Output the [X, Y] coordinate of the center of the cell containing the given text.  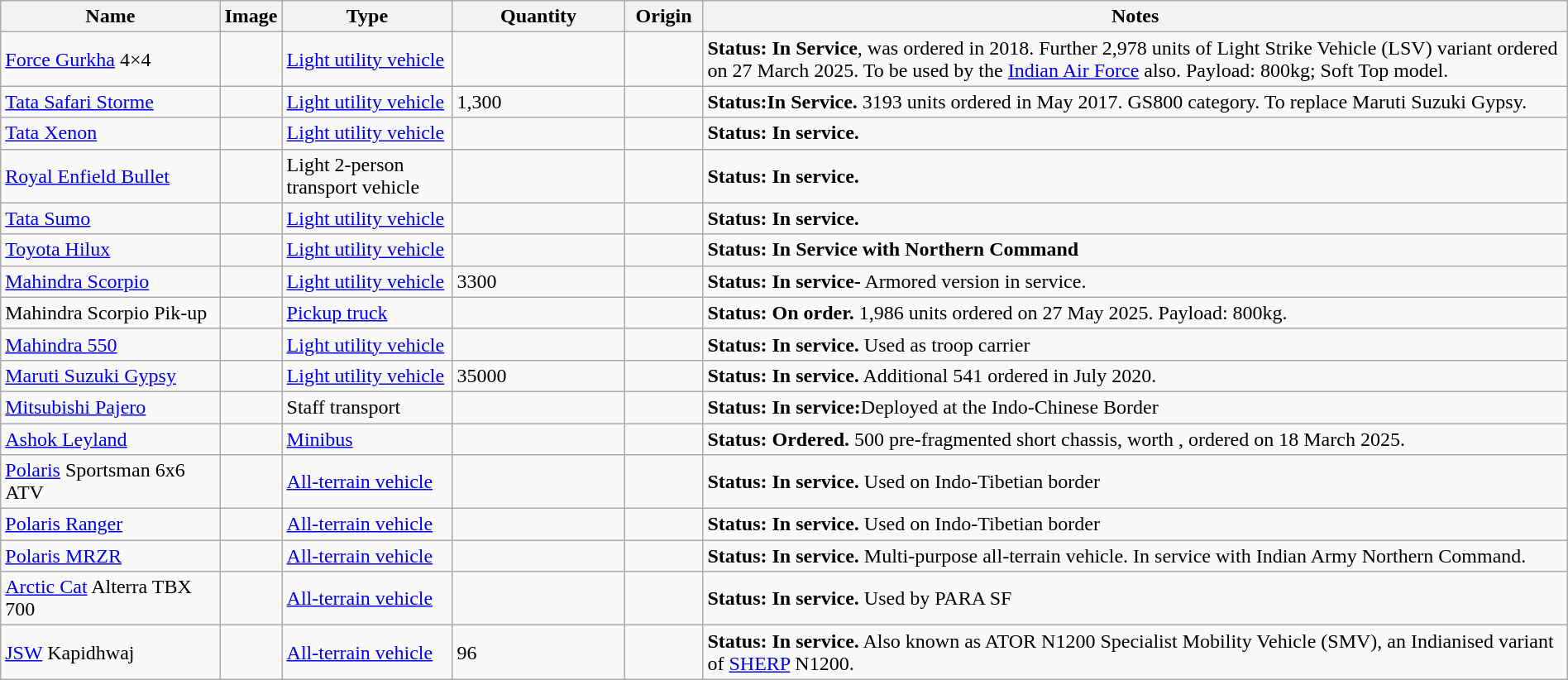
Mitsubishi Pajero [111, 407]
Arctic Cat Alterra TBX 700 [111, 599]
Status: In service. Used by PARA SF [1135, 599]
JSW Kapidhwaj [111, 652]
Polaris MRZR [111, 556]
Status: In service. Used as troop carrier [1135, 344]
Status: In service. Multi-purpose all-terrain vehicle. In service with Indian Army Northern Command. [1135, 556]
Image [251, 17]
3300 [538, 281]
Tata Safari Storme [111, 102]
96 [538, 652]
Royal Enfield Bullet [111, 175]
Status: In service. Also known as ATOR N1200 Specialist Mobility Vehicle (SMV), an Indianised variant of SHERP N1200. [1135, 652]
Minibus [367, 439]
Status: In service. Additional 541 ordered in July 2020. [1135, 376]
Origin [663, 17]
Toyota Hilux [111, 250]
Name [111, 17]
Force Gurkha 4×4 [111, 60]
Pickup truck [367, 313]
Ashok Leyland [111, 439]
Quantity [538, 17]
Status: In service:Deployed at the Indo-Chinese Border [1135, 407]
Maruti Suzuki Gypsy [111, 376]
Polaris Sportsman 6x6 ATV [111, 481]
Tata Xenon [111, 133]
Mahindra 550 [111, 344]
Notes [1135, 17]
Staff transport [367, 407]
1,300 [538, 102]
Status: On order. 1,986 units ordered on 27 May 2025. Payload: 800kg. [1135, 313]
Type [367, 17]
Light 2-person transport vehicle [367, 175]
Tata Sumo [111, 218]
Mahindra Scorpio Pik-up [111, 313]
Polaris Ranger [111, 524]
Status: In Service with Northern Command [1135, 250]
Mahindra Scorpio [111, 281]
Status:In Service. 3193 units ordered in May 2017. GS800 category. To replace Maruti Suzuki Gypsy. [1135, 102]
Status: In service- Armored version in service. [1135, 281]
35000 [538, 376]
Status: Ordered. 500 pre-fragmented short chassis, worth , ordered on 18 March 2025. [1135, 439]
